Scan for the cell matching the given text and deliver its [x, y] coordinate at center. 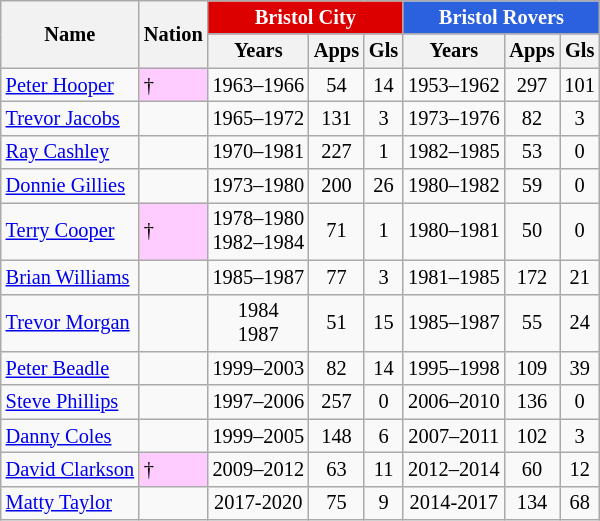
1995–1998 [454, 368]
21 [580, 277]
297 [532, 85]
54 [336, 85]
David Clarkson [70, 469]
131 [336, 118]
53 [532, 152]
39 [580, 368]
136 [532, 402]
2006–2010 [454, 402]
6 [384, 436]
Brian Williams [70, 277]
1981–1985 [454, 277]
59 [532, 186]
55 [532, 323]
Terry Cooper [70, 231]
75 [336, 503]
1999–2005 [258, 436]
1963–1966 [258, 85]
2007–2011 [454, 436]
51 [336, 323]
77 [336, 277]
Bristol City [306, 17]
11 [384, 469]
63 [336, 469]
68 [580, 503]
15 [384, 323]
Matty Taylor [70, 503]
24 [580, 323]
1980–1982 [454, 186]
2014-2017 [454, 503]
134 [532, 503]
50 [532, 231]
257 [336, 402]
Trevor Morgan [70, 323]
1965–1972 [258, 118]
Nation [174, 34]
Name [70, 34]
148 [336, 436]
1980–1981 [454, 231]
Peter Beadle [70, 368]
2017-2020 [258, 503]
1999–2003 [258, 368]
Ray Cashley [70, 152]
2012–2014 [454, 469]
227 [336, 152]
102 [532, 436]
12 [580, 469]
Bristol Rovers [502, 17]
1973–1980 [258, 186]
Peter Hooper [70, 85]
1997–2006 [258, 402]
Trevor Jacobs [70, 118]
172 [532, 277]
1978–19801982–1984 [258, 231]
1982–1985 [454, 152]
109 [532, 368]
1973–1976 [454, 118]
9 [384, 503]
1953–1962 [454, 85]
60 [532, 469]
2009–2012 [258, 469]
Donnie Gillies [70, 186]
1970–1981 [258, 152]
26 [384, 186]
200 [336, 186]
19841987 [258, 323]
101 [580, 85]
71 [336, 231]
Danny Coles [70, 436]
Steve Phillips [70, 402]
